Identify which cell holds the provided text, then report its [x, y] central coordinate. 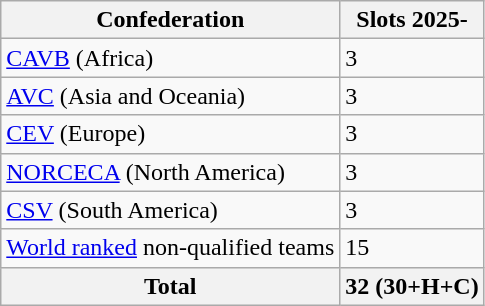
CAVB (Africa) [170, 58]
NORCECA (North America) [170, 172]
CEV (Europe) [170, 134]
Total [170, 286]
World ranked non-qualified teams [170, 248]
CSV (South America) [170, 210]
Slots 2025- [412, 20]
Confederation [170, 20]
15 [412, 248]
AVC (Asia and Oceania) [170, 96]
32 (30+H+C) [412, 286]
